Scan for the cell matching the given text and deliver its (x, y) coordinate at center. 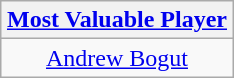
Andrew Bogut (116, 58)
Most Valuable Player (116, 20)
